Return (X, Y) of the center of cell containing provided text 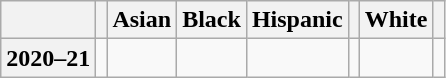
2020–21 (48, 58)
Black (212, 20)
Asian (142, 20)
White (396, 20)
Hispanic (297, 20)
